Search for the cell housing the specified text and yield its (x, y) center coordinate. 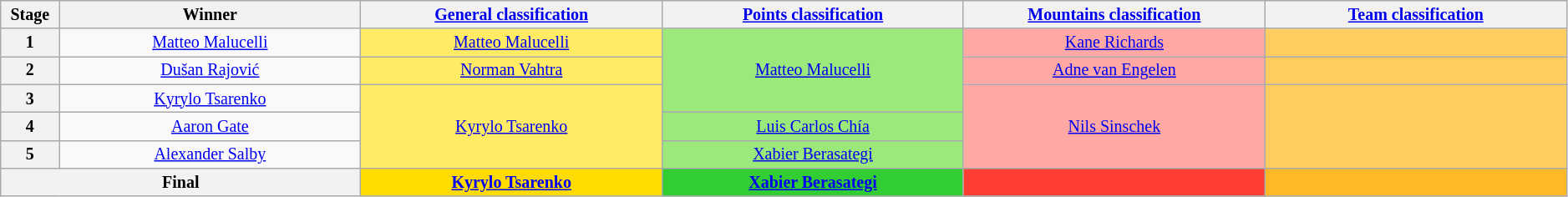
Norman Vahtra (511, 70)
Team classification (1415, 15)
Kane Richards (1114, 43)
1 (30, 43)
Stage (30, 15)
Mountains classification (1114, 15)
3 (30, 98)
Nils Sinschek (1114, 126)
Aaron Gate (211, 127)
Adne van Engelen (1114, 70)
General classification (511, 15)
Alexander Salby (211, 154)
Final (180, 182)
Luis Carlos Chía (814, 127)
2 (30, 70)
Winner (211, 15)
4 (30, 127)
Dušan Rajović (211, 70)
5 (30, 154)
Points classification (814, 15)
